Pinpoint the cell where the given text exists, returning its (X, Y) midpoint coordinate. 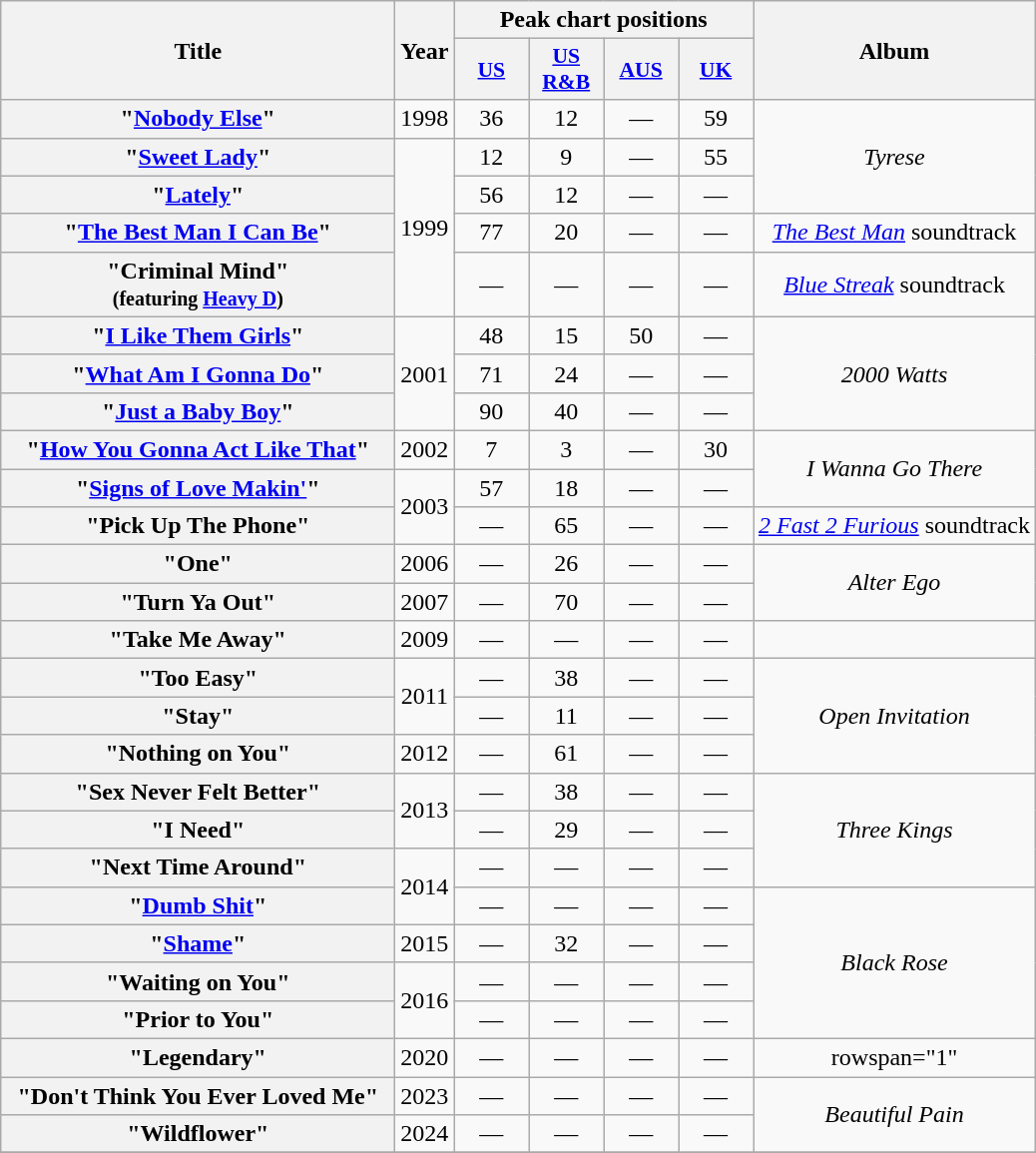
"Signs of Love Makin'" (198, 488)
1999 (425, 228)
Black Rose (894, 962)
rowspan="1" (894, 1057)
"Lately" (198, 195)
"Dumb Shit" (198, 905)
"I Like Them Girls" (198, 335)
"How You Gonna Act Like That" (198, 449)
90 (491, 411)
2006 (425, 564)
Tyrese (894, 157)
77 (491, 233)
"Don't Think You Ever Loved Me" (198, 1095)
AUS (641, 70)
Beautiful Pain (894, 1114)
18 (567, 488)
"Too Easy" (198, 678)
2016 (425, 1000)
"Turn Ya Out" (198, 602)
2 Fast 2 Furious soundtrack (894, 526)
Three Kings (894, 830)
"What Am I Gonna Do" (198, 373)
"Nobody Else" (198, 119)
Open Invitation (894, 716)
2011 (425, 697)
"Wildflower" (198, 1134)
"Pick Up The Phone" (198, 526)
48 (491, 335)
59 (717, 119)
2001 (425, 373)
Year (425, 50)
Title (198, 50)
2000 Watts (894, 373)
UK (717, 70)
2002 (425, 449)
"Criminal Mind"(featuring Heavy D) (198, 284)
"One" (198, 564)
57 (491, 488)
2012 (425, 754)
Blue Streak soundtrack (894, 284)
"Sex Never Felt Better" (198, 792)
56 (491, 195)
70 (567, 602)
71 (491, 373)
20 (567, 233)
"Shame" (198, 943)
26 (567, 564)
"Just a Baby Boy" (198, 411)
55 (717, 157)
9 (567, 157)
2009 (425, 640)
11 (567, 716)
3 (567, 449)
I Wanna Go There (894, 468)
15 (567, 335)
"Legendary" (198, 1057)
"Take Me Away" (198, 640)
36 (491, 119)
"Next Time Around" (198, 867)
2023 (425, 1095)
2014 (425, 886)
7 (491, 449)
1998 (425, 119)
"Sweet Lady" (198, 157)
2020 (425, 1057)
"Waiting on You" (198, 981)
"Nothing on You" (198, 754)
29 (567, 830)
"Prior to You" (198, 1019)
2015 (425, 943)
30 (717, 449)
US R&B (567, 70)
2024 (425, 1134)
61 (567, 754)
32 (567, 943)
40 (567, 411)
"Stay" (198, 716)
2007 (425, 602)
US (491, 70)
"I Need" (198, 830)
50 (641, 335)
Album (894, 50)
Alter Ego (894, 583)
2013 (425, 811)
2003 (425, 507)
Peak chart positions (604, 20)
65 (567, 526)
24 (567, 373)
"The Best Man I Can Be" (198, 233)
The Best Man soundtrack (894, 233)
